Capture the cell that displays the provided text and extract its [X, Y] central coordinate. 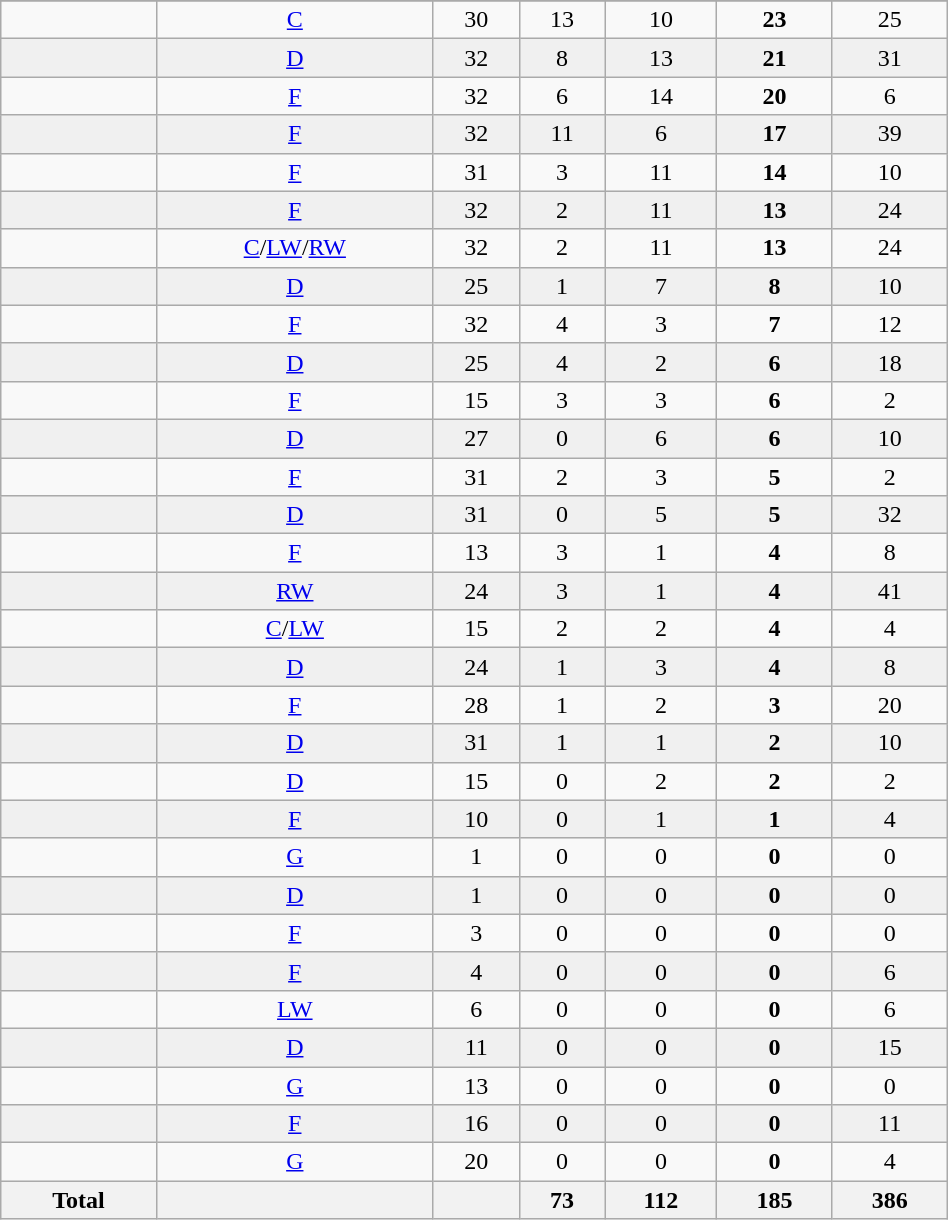
C [294, 20]
41 [890, 591]
C/LW [294, 629]
RW [294, 591]
17 [774, 134]
C/LW/RW [294, 248]
23 [774, 20]
LW [294, 1009]
185 [774, 1200]
16 [476, 1124]
30 [476, 20]
21 [774, 58]
12 [890, 324]
73 [562, 1200]
386 [890, 1200]
18 [890, 362]
27 [476, 438]
Total [78, 1200]
39 [890, 134]
112 [661, 1200]
28 [476, 705]
